Pinpoint the cell where the given text exists, returning its [x, y] midpoint coordinate. 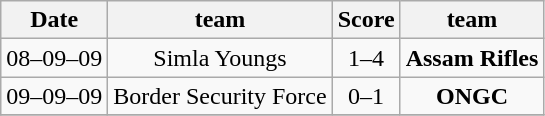
Date [54, 20]
1–4 [366, 58]
08–09–09 [54, 58]
0–1 [366, 96]
Assam Rifles [472, 58]
Border Security Force [220, 96]
Score [366, 20]
09–09–09 [54, 96]
Simla Youngs [220, 58]
ONGC [472, 96]
